Extract the (X, Y) coordinate from the center of the cell holding the provided text.  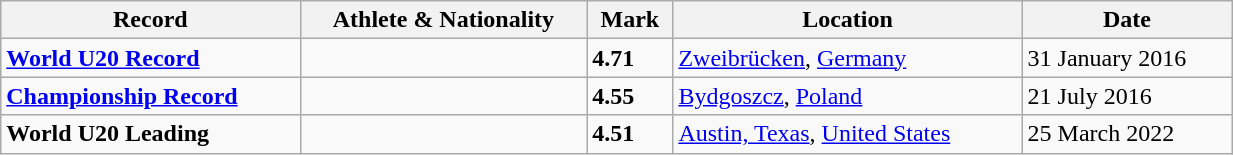
World U20 Record (150, 58)
Zweibrücken, Germany (848, 58)
Athlete & Nationality (444, 20)
4.55 (630, 96)
Championship Record (150, 96)
4.71 (630, 58)
Record (150, 20)
Location (848, 20)
Date (1127, 20)
World U20 Leading (150, 134)
4.51 (630, 134)
31 January 2016 (1127, 58)
Austin, Texas, United States (848, 134)
21 July 2016 (1127, 96)
Bydgoszcz, Poland (848, 96)
25 March 2022 (1127, 134)
Mark (630, 20)
